Scan for the cell matching the given text and deliver its [x, y] coordinate at center. 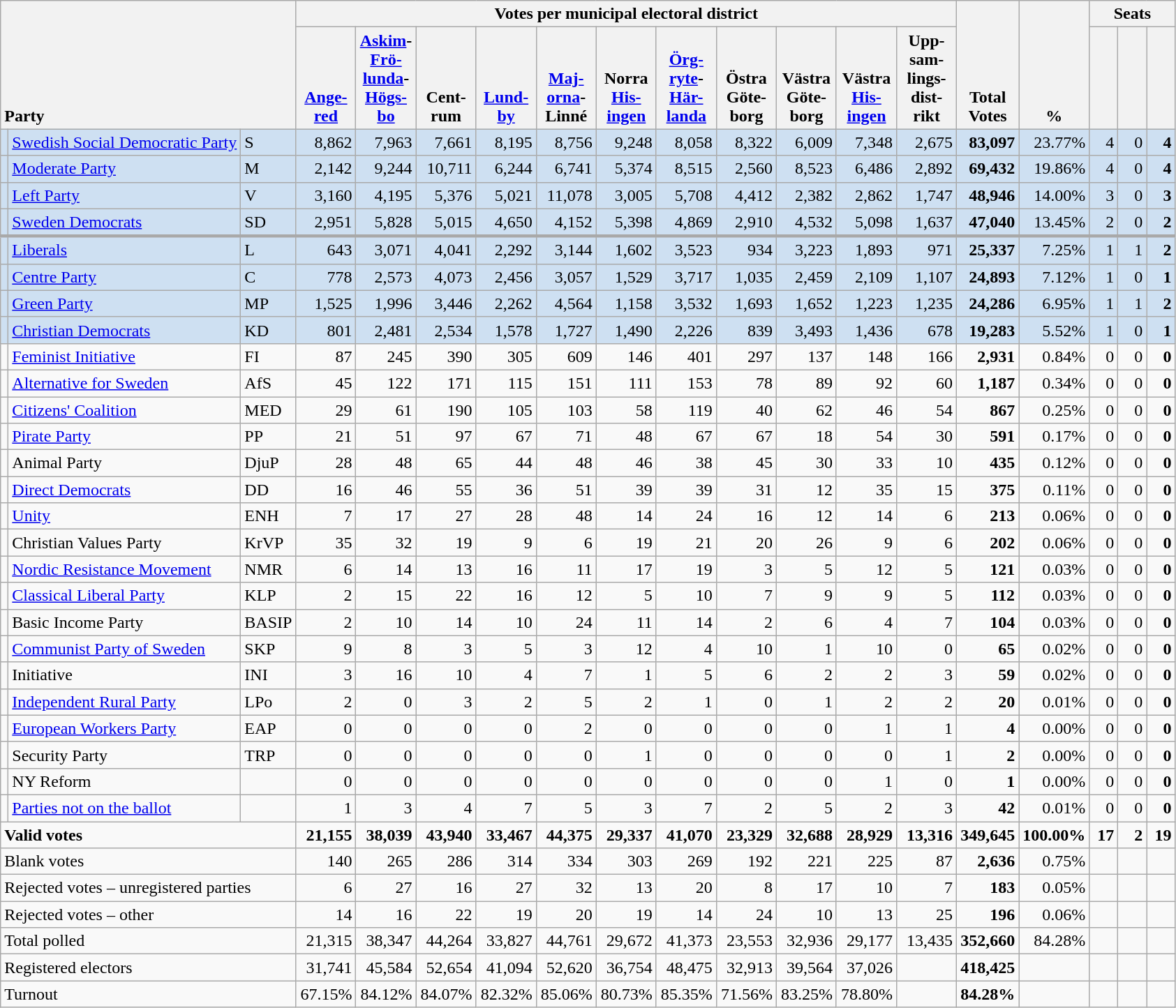
305 [506, 356]
Alternative for Sweden [124, 383]
62 [806, 409]
0.11% [1054, 490]
97 [446, 437]
146 [626, 356]
245 [386, 356]
M [268, 169]
32,936 [806, 941]
SKP [268, 649]
6,486 [866, 169]
418,425 [988, 968]
609 [566, 356]
Rejected votes – unregistered parties [148, 888]
221 [806, 862]
0.12% [1054, 463]
80.73% [626, 994]
61 [386, 409]
4,532 [806, 223]
S [268, 142]
23,553 [746, 941]
82.32% [506, 994]
DjuP [268, 463]
8,195 [506, 142]
196 [988, 915]
3,523 [686, 250]
2,142 [326, 169]
1,996 [386, 303]
ENH [268, 516]
8,756 [566, 142]
Votes per municipal electoral district [627, 14]
AfS [268, 383]
Unity [124, 516]
25 [927, 915]
171 [446, 383]
7,661 [446, 142]
83,097 [988, 142]
1,223 [866, 303]
23.77% [1054, 142]
Direct Democrats [124, 490]
213 [988, 516]
92 [866, 383]
European Workers Party [124, 728]
19,283 [988, 330]
38,039 [386, 835]
Centre Party [124, 277]
2,456 [506, 277]
3,160 [326, 195]
59 [988, 675]
Total Votes [988, 65]
435 [988, 463]
9,248 [626, 142]
Feminist Initiative [124, 356]
13,435 [927, 941]
Östra Göte- borg [746, 78]
5,098 [866, 223]
L [268, 250]
1,529 [626, 277]
84.12% [386, 994]
29 [326, 409]
2,636 [988, 862]
Örg- ryte-Här- landa [686, 78]
5,021 [506, 195]
Classical Liberal Party [124, 596]
202 [988, 543]
390 [446, 356]
% [1054, 65]
2,675 [927, 142]
31,741 [326, 968]
Swedish Social Democratic Party [124, 142]
Moderate Party [124, 169]
6.95% [1054, 303]
84.07% [446, 994]
8,322 [746, 142]
13,316 [927, 835]
Christian Democrats [124, 330]
265 [386, 862]
5,708 [686, 195]
0.34% [1054, 383]
60 [927, 383]
Animal Party [124, 463]
934 [746, 250]
Citizens' Coalition [124, 409]
4,152 [566, 223]
2,560 [746, 169]
375 [988, 490]
3,446 [446, 303]
6,244 [506, 169]
Cent- rum [446, 78]
NMR [268, 569]
78.80% [866, 994]
39,564 [806, 968]
0.84% [1054, 356]
PP [268, 437]
103 [566, 409]
314 [506, 862]
KD [268, 330]
5,398 [626, 223]
7,348 [866, 142]
8,862 [326, 142]
Rejected votes – other [148, 915]
Västra Göte- borg [806, 78]
303 [626, 862]
4,650 [506, 223]
4,195 [386, 195]
971 [927, 250]
44,264 [446, 941]
2,481 [386, 330]
349,645 [988, 835]
Norra His- ingen [626, 78]
100.00% [1054, 835]
Ange- red [326, 78]
4,041 [446, 250]
Västra His- ingen [866, 78]
1,158 [626, 303]
58 [626, 409]
122 [386, 383]
4,412 [746, 195]
48,946 [988, 195]
41,373 [686, 941]
19.86% [1054, 169]
401 [686, 356]
778 [326, 277]
2,910 [746, 223]
0.75% [1054, 862]
Upp- sam- lings- dist- rikt [927, 78]
25,337 [988, 250]
24,286 [988, 303]
28,929 [866, 835]
1,893 [866, 250]
13.45% [1054, 223]
23,329 [746, 835]
41,094 [506, 968]
4,073 [446, 277]
36,754 [626, 968]
8,515 [686, 169]
DD [268, 490]
Maj- orna-Linné [566, 78]
3,493 [806, 330]
1,578 [506, 330]
1,235 [927, 303]
839 [746, 330]
Seats [1132, 14]
21,155 [326, 835]
Pirate Party [124, 437]
Parties not on the ballot [124, 808]
71.56% [746, 994]
1,187 [988, 383]
2,262 [506, 303]
55 [446, 490]
8,058 [686, 142]
104 [988, 622]
29,672 [626, 941]
5,376 [446, 195]
183 [988, 888]
1,107 [927, 277]
7.12% [1054, 277]
C [268, 277]
44,375 [566, 835]
TRP [268, 755]
2,109 [866, 277]
21,315 [326, 941]
1,436 [866, 330]
Initiative [124, 675]
2,892 [927, 169]
BASIP [268, 622]
2,459 [806, 277]
801 [326, 330]
148 [866, 356]
Askim-Frö- lunda-Högs- bo [386, 78]
89 [806, 383]
KLP [268, 596]
18 [806, 437]
4,564 [566, 303]
Green Party [124, 303]
85.06% [566, 994]
334 [566, 862]
69,432 [988, 169]
0.25% [1054, 409]
1,727 [566, 330]
3,005 [626, 195]
33,827 [506, 941]
1,747 [927, 195]
112 [988, 596]
6,741 [566, 169]
38,347 [386, 941]
192 [746, 862]
44 [506, 463]
2,226 [686, 330]
9,244 [386, 169]
352,660 [988, 941]
8,523 [806, 169]
29,177 [866, 941]
32,688 [806, 835]
2,573 [386, 277]
38 [686, 463]
1,490 [626, 330]
286 [446, 862]
24,893 [988, 277]
7,963 [386, 142]
26 [806, 543]
Security Party [124, 755]
1,693 [746, 303]
MP [268, 303]
0.05% [1054, 888]
36 [506, 490]
2,292 [506, 250]
71 [566, 437]
47,040 [988, 223]
3,717 [686, 277]
Turnout [148, 994]
4,869 [686, 223]
867 [988, 409]
40 [746, 409]
44,761 [566, 941]
0.17% [1054, 437]
Registered electors [148, 968]
591 [988, 437]
Christian Values Party [124, 543]
KrVP [268, 543]
43,940 [446, 835]
297 [746, 356]
5,374 [626, 169]
5,828 [386, 223]
31 [746, 490]
LPo [268, 702]
SD [268, 223]
2,862 [866, 195]
Basic Income Party [124, 622]
Sweden Democrats [124, 223]
153 [686, 383]
5.52% [1054, 330]
2,951 [326, 223]
190 [446, 409]
1,525 [326, 303]
6,009 [806, 142]
Total polled [148, 941]
3,144 [566, 250]
42 [988, 808]
52,620 [566, 968]
EAP [268, 728]
2,931 [988, 356]
7.25% [1054, 250]
V [268, 195]
2,534 [446, 330]
11,078 [566, 195]
225 [866, 862]
151 [566, 383]
29,337 [626, 835]
Communist Party of Sweden [124, 649]
67.15% [326, 994]
14.00% [1054, 195]
105 [506, 409]
3,532 [686, 303]
83.25% [806, 994]
1,652 [806, 303]
Liberals [124, 250]
121 [988, 569]
52,654 [446, 968]
Independent Rural Party [124, 702]
Lund- by [506, 78]
166 [927, 356]
Nordic Resistance Movement [124, 569]
32,913 [746, 968]
3,071 [386, 250]
78 [746, 383]
33 [866, 463]
Blank votes [148, 862]
Left Party [124, 195]
1,637 [927, 223]
FI [268, 356]
NY Reform [124, 781]
37,026 [866, 968]
MED [268, 409]
41,070 [686, 835]
48,475 [686, 968]
5,015 [446, 223]
45,584 [386, 968]
Valid votes [148, 835]
85.35% [686, 994]
111 [626, 383]
1,035 [746, 277]
269 [686, 862]
1,602 [626, 250]
137 [806, 356]
140 [326, 862]
33,467 [506, 835]
10,711 [446, 169]
3,057 [566, 277]
115 [506, 383]
INI [268, 675]
3,223 [806, 250]
643 [326, 250]
119 [686, 409]
678 [927, 330]
Party [148, 65]
2,382 [806, 195]
